Provide the [X, Y] coordinate of the cell's center where the given text is located.  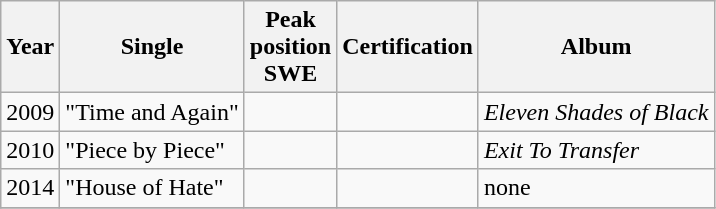
2014 [30, 188]
2010 [30, 150]
Single [152, 47]
"House of Hate" [152, 188]
Exit To Transfer [596, 150]
none [596, 188]
Certification [408, 47]
Year [30, 47]
Album [596, 47]
Eleven Shades of Black [596, 112]
"Piece by Piece" [152, 150]
2009 [30, 112]
"Time and Again" [152, 112]
Peak positionSWE [290, 47]
